Identify which cell holds the provided text, then report its [x, y] central coordinate. 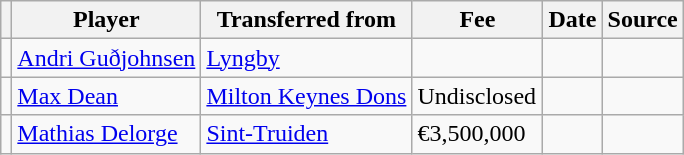
Undisclosed [478, 96]
Max Dean [106, 96]
Date [572, 20]
Milton Keynes Dons [306, 96]
Andri Guðjohnsen [106, 58]
Source [642, 20]
Mathias Delorge [106, 134]
Lyngby [306, 58]
€3,500,000 [478, 134]
Sint-Truiden [306, 134]
Transferred from [306, 20]
Player [106, 20]
Fee [478, 20]
